Return (X, Y) of the center of cell containing provided text 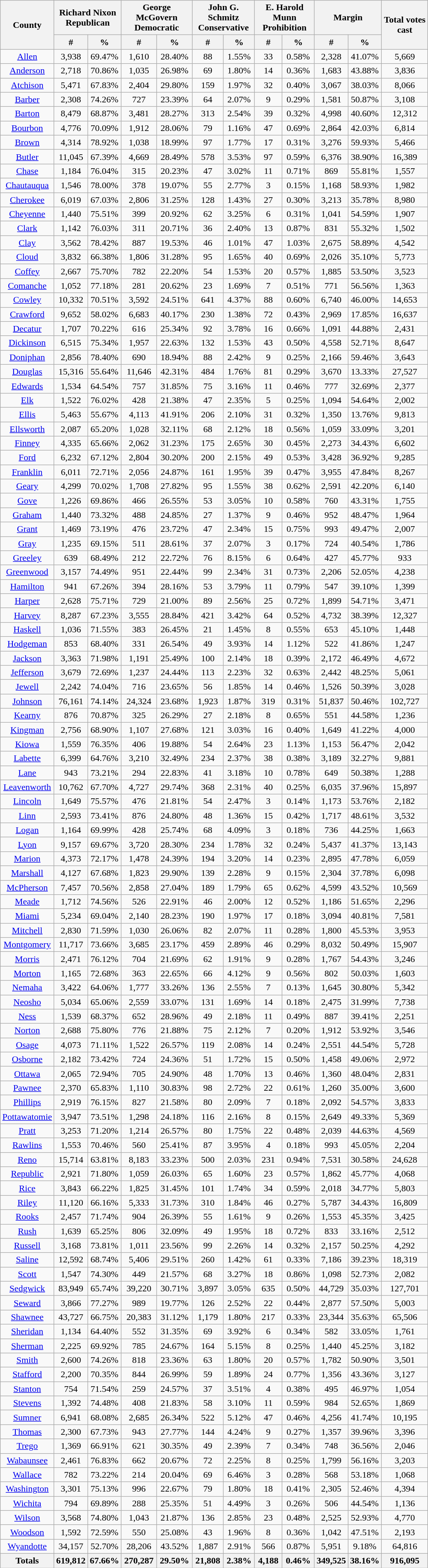
0.60% (298, 300)
75.71% (105, 601)
39,220 (139, 1288)
6,399 (71, 758)
4,669 (139, 157)
10,762 (71, 787)
Edwards (27, 386)
2.56% (239, 601)
1.87% (239, 701)
13,143 (404, 844)
0.75% (298, 529)
69.99% (105, 830)
641 (208, 300)
28.23% (174, 916)
2,551 (331, 1045)
27.04% (174, 887)
43,727 (71, 1317)
3,843 (71, 1188)
22.83% (174, 773)
92 (208, 329)
68.87% (105, 114)
15,316 (71, 371)
49.47% (364, 529)
2,087 (71, 429)
19.88% (174, 744)
26.55% (174, 501)
69.89% (105, 1503)
71.11% (105, 1045)
2.42% (239, 357)
1,799 (331, 1460)
2.16% (239, 1117)
394 (139, 586)
72.94% (105, 1073)
2.00% (239, 902)
52.46% (364, 1489)
Kingman (27, 730)
844 (139, 1375)
35.78% (364, 200)
33.26% (174, 988)
67.68% (105, 873)
20.04% (174, 1475)
217 (268, 1317)
1,458 (331, 1059)
2,273 (331, 443)
6.46% (239, 1475)
76.02% (105, 400)
31.85% (174, 386)
39.23% (364, 1260)
3,555 (139, 615)
75.57% (105, 801)
989 (139, 1303)
53.50% (364, 271)
6,740 (331, 300)
Finney (27, 443)
35.63% (364, 1317)
37.78% (364, 873)
0.77% (298, 1375)
66 (208, 973)
44.25% (364, 830)
1.75% (239, 1131)
1,469 (71, 529)
20.92% (174, 214)
550 (139, 1532)
4,335 (71, 443)
Russell (27, 1245)
36.56% (364, 1446)
Barton (27, 114)
1,350 (331, 414)
76 (208, 558)
48.04% (364, 1073)
1,885 (331, 271)
2,002 (404, 400)
1.12% (298, 644)
50.39% (364, 687)
2,092 (331, 1102)
49.33% (364, 1117)
794 (71, 1503)
2,296 (404, 902)
2.03% (239, 1160)
1.01% (239, 243)
32.09% (174, 1231)
3.25% (239, 214)
41.22% (364, 730)
68.49% (105, 558)
1,038 (139, 142)
1,707 (71, 329)
31.45% (174, 1188)
1,035 (139, 71)
56 (208, 687)
George McGovernDemocratic (157, 18)
127,701 (404, 1288)
551 (331, 715)
776 (139, 1031)
5,034 (71, 1002)
28.61% (174, 543)
11,120 (71, 1203)
2,718 (71, 71)
21.00% (174, 601)
24.87% (174, 472)
Osage (27, 1045)
8,980 (404, 200)
552 (139, 1331)
190 (208, 916)
59.93% (364, 142)
2,308 (71, 99)
2,806 (139, 200)
12,312 (404, 114)
0.43% (298, 314)
74.30% (105, 1274)
48.61% (364, 816)
Marshall (27, 873)
4.24% (239, 1432)
6,098 (404, 873)
1,526 (331, 687)
5,369 (404, 1117)
24.80% (174, 816)
1,899 (331, 601)
87 (208, 1145)
2.38% (239, 1560)
1,663 (404, 830)
349,525 (331, 1560)
32.27% (364, 758)
24.57% (174, 1389)
26.98% (174, 71)
70.46% (105, 1145)
408 (139, 1403)
67.03% (105, 200)
194 (208, 859)
8,287 (71, 615)
1,887 (208, 1546)
1,717 (331, 816)
20.67% (174, 1460)
1,191 (139, 658)
23.65% (174, 687)
Mitchell (27, 930)
619,812 (71, 1560)
1.13% (298, 744)
3,897 (208, 1288)
Scott (27, 1274)
39.96% (364, 1432)
2,026 (331, 257)
45.35% (364, 1217)
578 (208, 157)
31.35% (174, 1331)
1,603 (404, 973)
64.06% (105, 988)
2,475 (331, 1002)
74.80% (105, 1518)
0.13% (298, 988)
231 (268, 1160)
3,592 (139, 300)
64.54% (105, 386)
5,003 (404, 1303)
23.36% (174, 1360)
1,184 (71, 171)
76.83% (105, 1460)
1,247 (404, 644)
Anderson (27, 71)
1,214 (139, 1131)
71.59% (105, 930)
1,091 (331, 329)
74.14% (105, 701)
0.86% (298, 1274)
Montgomery (27, 945)
39.41% (364, 1016)
568 (331, 1475)
52.70% (105, 1546)
1,823 (139, 873)
0.17% (298, 543)
Morton (27, 973)
28,206 (139, 1546)
2.26% (239, 1245)
69.15% (105, 543)
421 (208, 615)
1,369 (71, 1446)
Rush (27, 1231)
55.64% (105, 371)
54.64% (364, 400)
Kiowa (27, 744)
Neosho (27, 1002)
33 (268, 56)
0.30% (298, 200)
20.71% (174, 228)
2.23% (239, 673)
Comanche (27, 286)
75.70% (105, 271)
3,028 (404, 687)
7,531 (331, 1160)
0.41% (298, 1489)
132 (208, 343)
23.72% (174, 529)
3.51% (239, 1389)
9,813 (404, 414)
827 (139, 1102)
22.44% (174, 572)
69.47% (105, 56)
2,831 (404, 1073)
21.69% (174, 959)
2.55% (239, 988)
68.08% (105, 1417)
2,225 (71, 1346)
0.42% (298, 816)
47.84% (364, 472)
5,951 (331, 1546)
649 (331, 773)
36.92% (364, 458)
3,210 (139, 758)
98 (208, 1088)
Sumner (27, 1417)
705 (139, 1073)
1,153 (331, 744)
2,804 (139, 458)
113 (208, 673)
Linn (27, 816)
28.40% (174, 56)
2,688 (71, 1031)
Grant (27, 529)
71.74% (105, 1217)
5,437 (331, 844)
9.18% (364, 1546)
71.20% (105, 1131)
2,204 (404, 1145)
76.03% (105, 228)
159 (208, 85)
2.39% (239, 1446)
40.81% (364, 916)
2,461 (71, 1460)
41.74% (364, 1417)
3,833 (404, 1102)
1,236 (404, 715)
19.77% (174, 1303)
50.90% (364, 1360)
Reno (27, 1160)
1,923 (208, 701)
1,363 (404, 286)
1.85% (239, 687)
73.32% (105, 515)
26.34% (174, 1417)
33.23% (174, 1160)
2,649 (331, 1117)
Wyandotte (27, 1546)
294 (139, 773)
4,256 (331, 1417)
38.03% (364, 85)
1,448 (404, 629)
31.23% (174, 443)
3,396 (404, 1432)
2,200 (71, 1375)
72.17% (105, 859)
2.31% (239, 787)
28.27% (174, 114)
76.15% (105, 1102)
952 (331, 515)
3,428 (331, 458)
2,675 (331, 243)
1.78% (239, 844)
24.39% (174, 859)
44.88% (364, 329)
36 (208, 228)
23.56% (174, 1245)
3,213 (331, 200)
259 (139, 1389)
Jefferson (27, 673)
Lincoln (27, 801)
58 (208, 1403)
3,938 (71, 56)
3.42% (239, 615)
Harvey (27, 615)
2,512 (404, 1231)
1,052 (71, 286)
1,030 (139, 930)
Lyon (27, 844)
2,895 (331, 859)
9,881 (404, 758)
2,251 (404, 1016)
43.88% (364, 71)
73.19% (105, 529)
5,234 (71, 916)
75.80% (105, 1031)
1,645 (331, 988)
2,304 (331, 873)
2.40% (239, 228)
22.20% (174, 271)
65.66% (105, 443)
621 (139, 1446)
29.51% (174, 1260)
42.03% (364, 128)
25.08% (174, 1532)
71.98% (105, 658)
Brown (27, 142)
50.87% (364, 99)
Pratt (27, 1131)
19.53% (174, 243)
29.50% (174, 1560)
Butler (27, 157)
748 (331, 1446)
5,406 (139, 1260)
26.06% (174, 930)
64,816 (404, 1546)
4,770 (404, 1518)
8,479 (71, 114)
21.58% (174, 1102)
161 (208, 472)
459 (208, 945)
71.80% (105, 1174)
2,193 (404, 1532)
4,558 (331, 343)
Stanton (27, 1389)
Total votes cast (404, 25)
3,832 (71, 257)
38.16% (364, 1560)
Cowley (27, 300)
19.07% (174, 185)
Haskell (27, 629)
58.89% (364, 243)
1,547 (71, 1274)
34,157 (71, 1546)
616 (139, 329)
67.26% (105, 586)
53.18% (364, 1475)
40.54% (364, 543)
406 (139, 744)
28.16% (174, 586)
50.38% (364, 773)
806 (139, 1231)
0.61% (298, 1088)
3,546 (404, 1031)
52.05% (364, 572)
22.63% (174, 343)
2,328 (331, 56)
Franklin (27, 472)
68.90% (105, 730)
0.78% (298, 773)
70.09% (105, 128)
0.71% (298, 171)
3,253 (71, 1131)
26.03% (174, 1174)
495 (331, 1389)
2.72% (239, 1088)
2.28% (239, 873)
74.49% (105, 572)
70.51% (105, 300)
33.07% (174, 1002)
2,628 (71, 601)
3,067 (331, 85)
53.92% (364, 1031)
31.25% (174, 200)
31.99% (364, 1002)
1,356 (331, 1375)
941 (71, 586)
1,546 (71, 185)
1,534 (71, 386)
5,061 (404, 673)
1.74% (239, 1188)
73.51% (105, 1117)
378 (139, 185)
76.35% (105, 744)
128 (208, 200)
5,463 (71, 414)
189 (208, 887)
582 (331, 1331)
0.63% (298, 673)
Sedgwick (27, 1288)
45.10% (364, 629)
30.80% (364, 988)
2,593 (71, 816)
Rawlins (27, 1145)
26.54% (174, 644)
58.02% (105, 314)
802 (331, 973)
25 (268, 601)
6,941 (71, 1417)
47.51% (364, 1532)
24.36% (174, 1059)
48.47% (364, 515)
1,800 (331, 930)
24.51% (174, 300)
1,179 (208, 1317)
3,471 (404, 601)
21,808 (208, 1560)
63.81% (105, 1160)
4,299 (71, 486)
41.07% (364, 56)
1,806 (139, 257)
2,042 (404, 744)
1,392 (71, 1403)
Marion (27, 859)
2.52% (239, 1303)
35.10% (364, 257)
2,370 (71, 1088)
785 (139, 1346)
26.45% (174, 629)
1,610 (139, 56)
1,982 (404, 185)
8.15% (239, 558)
119 (208, 1045)
500 (208, 1160)
25.74% (174, 830)
526 (139, 902)
30.58% (364, 1160)
690 (139, 357)
2,206 (331, 572)
212 (139, 558)
313 (208, 114)
2,140 (139, 916)
56.47% (364, 744)
76.12% (105, 959)
27.68% (174, 730)
4,073 (71, 1045)
0.66% (298, 329)
66.38% (105, 257)
Morris (27, 959)
Greenwood (27, 572)
30 (268, 443)
40.60% (364, 114)
67.12% (105, 458)
43.36% (364, 1375)
5.15% (239, 1346)
29.74% (174, 787)
44,729 (331, 1288)
0.14% (298, 801)
2.64% (239, 744)
68.40% (105, 644)
736 (331, 830)
22.72% (174, 558)
Clark (27, 228)
1.77% (239, 142)
73.42% (105, 1059)
Margin (348, 18)
2,018 (331, 1188)
310 (208, 1203)
21.83% (174, 1403)
3,094 (331, 916)
Harper (27, 601)
14,653 (404, 300)
4,188 (268, 1560)
2,864 (331, 128)
1.03% (298, 243)
0.23% (298, 859)
3,201 (404, 429)
Pawnee (27, 1088)
4,292 (404, 1245)
Ottawa (27, 1073)
368 (208, 787)
65.20% (105, 429)
76.04% (105, 171)
18,319 (404, 1260)
29.90% (174, 873)
Republic (27, 1174)
83,949 (71, 1288)
1.36% (239, 816)
139 (208, 873)
635 (268, 1288)
1,186 (331, 902)
818 (139, 1360)
41.86% (364, 644)
1,237 (139, 673)
1,786 (404, 543)
4,373 (71, 859)
Allen (27, 56)
32.49% (174, 758)
65,506 (404, 1317)
2,559 (139, 1002)
144 (208, 1432)
49.06% (364, 1059)
82 (208, 930)
315 (139, 171)
2,056 (139, 472)
729 (139, 601)
69.86% (105, 501)
3,670 (331, 371)
68.74% (105, 1260)
466 (139, 501)
566 (268, 1546)
363 (139, 973)
67.39% (105, 157)
3,568 (71, 1518)
Atchison (27, 85)
1,708 (139, 486)
43.31% (364, 501)
69.67% (105, 844)
28.30% (174, 844)
2.10% (239, 414)
1,094 (331, 400)
916,095 (404, 1560)
8,032 (331, 945)
Stevens (27, 1403)
869 (331, 171)
1,478 (139, 859)
Gove (27, 501)
3.27% (239, 1274)
Wabaunsee (27, 1460)
22.67% (174, 1489)
48.25% (364, 673)
Wallace (27, 1475)
853 (71, 644)
1.43% (239, 200)
68.37% (105, 1016)
33.05% (364, 1331)
76,161 (71, 701)
1,142 (71, 228)
7,581 (404, 916)
73.22% (105, 1475)
70.87% (105, 715)
61 (268, 1260)
8,183 (139, 1160)
Elk (27, 400)
116 (208, 1117)
31.12% (174, 1317)
Leavenworth (27, 787)
1.60% (239, 1174)
383 (139, 629)
75.13% (105, 1489)
1,862 (331, 1174)
2,921 (71, 1174)
30.71% (174, 1288)
1,173 (331, 801)
2,457 (71, 1217)
78.00% (105, 185)
71.54% (105, 1389)
833 (331, 1231)
0.55% (298, 629)
3.20% (239, 859)
59 (208, 1375)
Nemaha (27, 988)
2.65% (239, 443)
3,363 (71, 658)
206 (208, 414)
28.96% (174, 1016)
0.79% (298, 586)
32.11% (174, 429)
Johnson (27, 701)
72.59% (105, 1532)
3.02% (239, 171)
6,376 (331, 157)
8,267 (404, 472)
2,404 (139, 85)
Douglas (27, 371)
13.76% (364, 414)
Hodgeman (27, 644)
951 (139, 572)
4,732 (331, 615)
9,157 (71, 844)
2.08% (239, 1045)
6,602 (404, 443)
52.71% (364, 343)
Bourbon (27, 128)
933 (404, 558)
5,669 (404, 56)
200 (208, 458)
27.82% (174, 486)
1,964 (404, 515)
34.77% (364, 1188)
1,165 (71, 973)
3,562 (71, 243)
38.39% (364, 615)
288 (139, 1503)
24.85% (174, 515)
2,591 (331, 486)
21.57% (174, 1274)
26.29% (174, 715)
4,127 (71, 873)
Crawford (27, 314)
7,457 (71, 887)
5,342 (404, 988)
Jackson (27, 658)
9,285 (404, 458)
3,422 (71, 988)
72.71% (105, 472)
21.81% (174, 801)
1,957 (139, 343)
996 (139, 1489)
2,856 (71, 357)
3,189 (331, 758)
24.67% (174, 1346)
1,559 (71, 744)
73.21% (105, 773)
54.71% (364, 601)
53.76% (364, 801)
Rooks (27, 1217)
4,238 (404, 572)
6,019 (71, 200)
Meade (27, 902)
35.03% (364, 1288)
65.25% (105, 1231)
904 (139, 1217)
1.96% (239, 1532)
25.41% (174, 1145)
6,515 (71, 343)
41.91% (174, 414)
Labette (27, 758)
Coffey (27, 271)
2.91% (239, 1546)
50.49% (364, 945)
67.73% (105, 1432)
0.39% (298, 658)
31.28% (174, 257)
3,685 (139, 945)
Phillips (27, 1102)
547 (331, 586)
63 (208, 1360)
47.78% (364, 859)
3.79% (239, 586)
24,628 (404, 1160)
1,825 (139, 1188)
5,333 (139, 1203)
3.16% (239, 386)
2.85% (239, 1518)
4.49% (239, 1503)
75.51% (105, 214)
1,011 (139, 1245)
2.37% (239, 758)
54.59% (364, 214)
21 (208, 629)
6,814 (404, 128)
4,000 (404, 730)
0.73% (298, 572)
52.73% (364, 1274)
52.65% (364, 1403)
3,246 (404, 959)
15,897 (404, 787)
754 (71, 1389)
25.49% (174, 658)
78.92% (105, 142)
2,600 (71, 1360)
45.53% (364, 930)
Barber (27, 99)
70.22% (105, 329)
46.97% (364, 1389)
311 (139, 228)
4.09% (239, 830)
1.45% (239, 629)
1,298 (139, 1117)
77.27% (105, 1303)
164 (208, 1346)
1,110 (139, 1088)
Dickinson (27, 343)
3.78% (239, 329)
26.99% (174, 1375)
449 (139, 1274)
1,168 (331, 185)
54.43% (364, 959)
2,300 (71, 1432)
57.50% (364, 1303)
13.33% (364, 371)
56.56% (364, 286)
3,108 (404, 99)
6,140 (404, 486)
1.70% (239, 1073)
2,972 (404, 1059)
102,727 (404, 701)
4,314 (71, 142)
21.87% (174, 1518)
4.37% (239, 300)
5,471 (71, 85)
2,305 (331, 1489)
4,599 (331, 887)
2,431 (404, 329)
5,466 (404, 142)
260 (208, 1260)
55.32% (364, 228)
John G. SchmitzConservative (224, 18)
11,045 (71, 157)
1.61% (239, 1217)
0.47% (298, 472)
1,683 (331, 71)
560 (139, 1145)
506 (331, 1503)
3.18% (239, 773)
3,600 (404, 1088)
Cloud (27, 257)
2,442 (331, 673)
1.76% (239, 371)
Wilson (27, 1518)
1,399 (404, 586)
1,557 (404, 171)
24.18% (174, 1117)
1,054 (404, 1389)
1.89% (239, 1375)
325 (139, 715)
175 (208, 443)
24.44% (174, 673)
25.35% (174, 1503)
704 (139, 959)
17.85% (364, 314)
1,782 (331, 1360)
3,532 (404, 816)
23,344 (331, 1317)
1,712 (71, 902)
3,425 (404, 1217)
2,969 (331, 314)
2.25% (239, 1460)
0.51% (298, 286)
Doniphan (27, 357)
4,113 (139, 414)
Decatur (27, 329)
Clay (27, 243)
22.91% (174, 902)
27,527 (404, 371)
30.20% (174, 458)
5,787 (331, 1203)
4,068 (404, 1174)
2,685 (139, 1417)
Ness (27, 1016)
2,471 (71, 959)
8,066 (404, 85)
6,011 (71, 472)
1,134 (71, 1331)
51,837 (331, 701)
2,919 (71, 1102)
2,007 (404, 529)
20.23% (174, 171)
Graham (27, 515)
2,065 (71, 1073)
1.65% (239, 257)
5,728 (404, 1045)
1,043 (139, 1518)
1,357 (331, 1432)
3,203 (404, 1460)
1,639 (71, 1231)
26.39% (174, 1217)
1,288 (404, 773)
Logan (27, 830)
33.09% (364, 429)
10,569 (404, 887)
21.88% (174, 1031)
15,714 (71, 1160)
45.05% (364, 1145)
Seward (27, 1303)
2,830 (71, 930)
4,394 (404, 1489)
3,157 (71, 572)
Chase (27, 171)
427 (331, 558)
45.25% (364, 1346)
1,755 (404, 501)
Washington (27, 1489)
Stafford (27, 1375)
3,523 (404, 271)
5,803 (404, 1188)
Smith (27, 1360)
66.91% (105, 1446)
Hamilton (27, 586)
6,059 (404, 859)
Greeley (27, 558)
0.65% (298, 715)
399 (139, 214)
18.94% (174, 357)
1,581 (331, 99)
22.65% (174, 973)
3,836 (404, 71)
72.69% (105, 673)
2,667 (71, 271)
488 (139, 515)
74.48% (105, 1403)
7,738 (404, 1002)
2,082 (404, 1274)
28.84% (174, 615)
331 (139, 644)
2,172 (331, 658)
319 (268, 701)
6,683 (139, 314)
270,287 (139, 1560)
89 (208, 601)
3,301 (71, 1489)
72.68% (105, 973)
78.40% (105, 357)
3,866 (71, 1303)
5,773 (404, 257)
Chautauqua (27, 185)
70.56% (105, 887)
65.06% (105, 1002)
11,646 (139, 371)
2,858 (139, 887)
46.00% (364, 300)
44.63% (364, 1131)
2,062 (139, 443)
2,039 (331, 1131)
County (27, 25)
75.34% (105, 343)
Sheridan (27, 1331)
Cheyenne (27, 214)
831 (331, 228)
44.58% (364, 715)
65.74% (105, 1288)
0.94% (298, 1160)
10,195 (404, 1417)
1,028 (139, 429)
10,332 (71, 300)
2,166 (331, 357)
50.25% (364, 1245)
1,136 (404, 1503)
30.35% (174, 1446)
1,164 (71, 830)
66.75% (105, 1317)
1,592 (71, 1532)
3.93% (239, 644)
25.34% (174, 329)
20.62% (174, 286)
70.86% (105, 71)
67.23% (105, 615)
Woodson (27, 1532)
3.03% (239, 730)
29.80% (174, 85)
771 (331, 286)
58.93% (364, 185)
12,592 (71, 1260)
3,720 (139, 844)
2,877 (331, 1303)
3,127 (404, 1375)
55.67% (105, 414)
Totals (27, 1560)
1.42% (239, 1260)
73.41% (105, 816)
46.49% (364, 658)
1,907 (404, 214)
28.06% (174, 128)
52.93% (364, 1518)
66.22% (105, 1188)
2.89% (239, 945)
16,809 (404, 1203)
4.12% (239, 973)
2.09% (239, 1102)
3.53% (239, 157)
16,637 (404, 314)
1,360 (331, 1073)
3,643 (404, 357)
McPherson (27, 887)
Saline (27, 1260)
511 (139, 543)
Trego (27, 1446)
78.42% (105, 243)
56.16% (364, 1460)
0.45% (298, 443)
2.54% (239, 114)
3,276 (331, 142)
Norton (27, 1031)
Jewell (27, 687)
1,767 (331, 959)
131 (208, 1002)
1.91% (239, 959)
12 (268, 902)
2.77% (239, 185)
Cherokee (27, 200)
0.49% (298, 1016)
Osborne (27, 1059)
4,542 (404, 243)
42.31% (174, 371)
Gray (27, 543)
100 (208, 658)
31.73% (174, 1203)
0.20% (298, 1031)
24.90% (174, 1073)
38.90% (364, 157)
Pottawatomie (27, 1117)
3,953 (404, 930)
Miami (27, 916)
77.18% (105, 286)
8,647 (404, 343)
50.46% (364, 701)
15,907 (404, 945)
3,955 (331, 472)
2,046 (404, 1446)
1,235 (71, 543)
2,157 (331, 1245)
81 (268, 371)
1,539 (71, 1016)
2,377 (404, 386)
2.14% (239, 658)
484 (208, 371)
74.56% (105, 902)
2,756 (71, 730)
6,035 (331, 787)
653 (331, 629)
69.92% (105, 1346)
2.35% (239, 400)
9,652 (71, 314)
1.38% (239, 314)
18.99% (174, 142)
70.35% (105, 1375)
35.00% (364, 1088)
Sherman (27, 1346)
0.53% (298, 458)
55.81% (364, 171)
1,041 (331, 214)
639 (71, 558)
126 (208, 1303)
Rice (27, 1188)
16,389 (404, 157)
Thomas (27, 1432)
281 (139, 286)
59.46% (364, 357)
7,186 (331, 1260)
73.66% (105, 945)
64.40% (105, 1331)
41.37% (364, 844)
727 (139, 99)
50.03% (364, 973)
6,232 (71, 458)
2.15% (239, 458)
40.17% (174, 314)
1,777 (139, 988)
41 (208, 773)
662 (139, 1460)
24 (268, 1375)
1.37% (239, 515)
12,327 (404, 615)
1.84% (239, 1203)
4,672 (404, 658)
5.12% (239, 1417)
66.16% (105, 1203)
1,107 (139, 730)
1,226 (71, 501)
1,869 (404, 1403)
24,324 (139, 701)
652 (139, 1016)
Wichita (27, 1503)
67.70% (105, 787)
716 (139, 687)
2.47% (239, 801)
67.66% (105, 1560)
984 (331, 1403)
1.72% (239, 1059)
E. Harold MunnProhibition (285, 18)
101 (208, 1188)
1.16% (239, 128)
0.64% (298, 558)
3,168 (71, 1245)
65.83% (105, 1088)
32.69% (364, 386)
39.10% (364, 586)
11,717 (71, 945)
23.39% (174, 99)
5 (268, 400)
3.92% (239, 1331)
3,947 (71, 1117)
20,383 (139, 1317)
2,525 (331, 1518)
Riley (27, 1203)
74.04% (105, 687)
3.10% (239, 1403)
Kearny (27, 715)
28.49% (174, 157)
121 (208, 730)
214 (139, 1475)
51.65% (364, 902)
Ford (27, 458)
34 (268, 1188)
777 (331, 386)
64.76% (105, 758)
4,727 (139, 787)
70.02% (105, 486)
4,998 (331, 114)
54.57% (364, 1102)
1,260 (331, 1088)
30.83% (174, 1088)
3,182 (404, 1346)
1,502 (404, 228)
23.17% (174, 945)
21.38% (174, 400)
73.81% (105, 1245)
3,679 (71, 673)
4,569 (404, 1131)
1.79% (239, 887)
27.77% (174, 1432)
42.20% (364, 486)
Richard NixonRepublican (88, 18)
2,242 (71, 687)
1,068 (404, 1475)
0.44% (298, 1303)
3,501 (404, 1360)
1,761 (404, 1331)
Lane (27, 773)
23.68% (174, 701)
Ellis (27, 414)
Geary (27, 486)
230 (208, 314)
760 (331, 501)
3.95% (239, 1145)
Ellsworth (27, 429)
33.16% (364, 1231)
Shawnee (27, 1317)
37.96% (364, 787)
757 (139, 386)
69.04% (105, 916)
71.55% (105, 629)
67.83% (105, 85)
3,481 (139, 114)
1,042 (331, 1532)
1,036 (71, 629)
1,098 (331, 1274)
4,776 (71, 128)
